Detect which cell encompasses the target text, then output its (x, y) center coordinate. 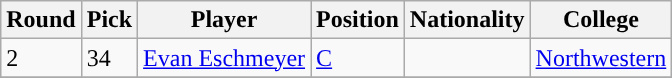
2 (41, 58)
Nationality (467, 20)
Player (224, 20)
Evan Eschmeyer (224, 58)
Round (41, 20)
Position (358, 20)
Pick (109, 20)
College (601, 20)
Northwestern (601, 58)
34 (109, 58)
C (358, 58)
